For the text-containing cell, return its midpoint in [x, y] coordinate format. 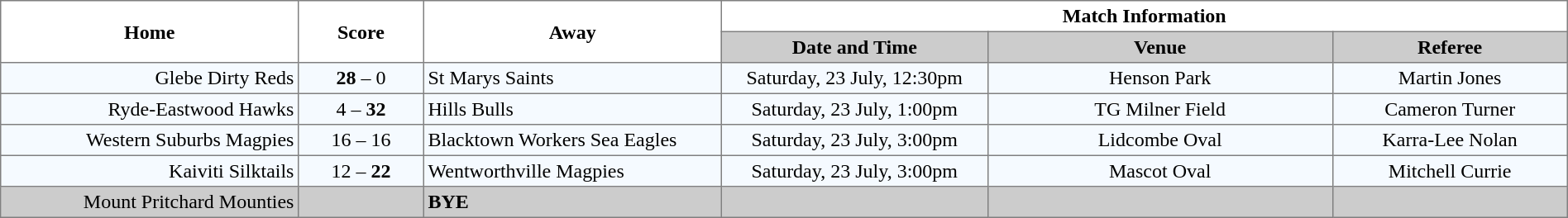
Mount Pritchard Mounties [150, 202]
St Marys Saints [572, 78]
Ryde-Eastwood Hawks [150, 109]
Western Suburbs Magpies [150, 140]
Henson Park [1159, 78]
Saturday, 23 July, 1:00pm [854, 109]
Martin Jones [1450, 78]
BYE [572, 202]
Blacktown Workers Sea Eagles [572, 140]
Referee [1450, 47]
Hills Bulls [572, 109]
Wentworthville Magpies [572, 171]
28 – 0 [361, 78]
16 – 16 [361, 140]
Score [361, 31]
Home [150, 31]
4 – 32 [361, 109]
Kaiviti Silktails [150, 171]
Karra-Lee Nolan [1450, 140]
Cameron Turner [1450, 109]
12 – 22 [361, 171]
Away [572, 31]
Glebe Dirty Reds [150, 78]
Venue [1159, 47]
Mitchell Currie [1450, 171]
Date and Time [854, 47]
TG Milner Field [1159, 109]
Match Information [1145, 17]
Lidcombe Oval [1159, 140]
Mascot Oval [1159, 171]
Saturday, 23 July, 12:30pm [854, 78]
